Capture the cell that displays the provided text and extract its (x, y) central coordinate. 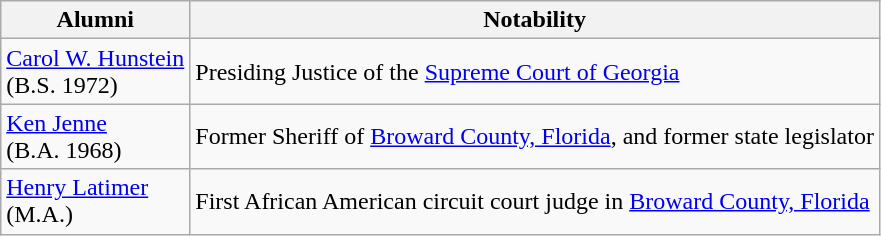
Carol W. Hunstein (B.S. 1972) (96, 72)
Alumni (96, 20)
Notability (535, 20)
First African American circuit court judge in Broward County, Florida (535, 202)
Former Sheriff of Broward County, Florida, and former state legislator (535, 136)
Ken Jenne (B.A. 1968) (96, 136)
Henry Latimer (M.A.) (96, 202)
Presiding Justice of the Supreme Court of Georgia (535, 72)
